Provide the (X, Y) coordinate of the cell's center where the given text is located.  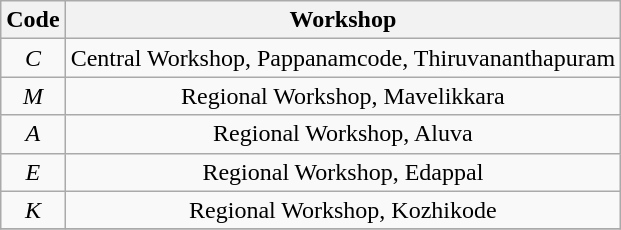
C (33, 58)
E (33, 172)
Regional Workshop, Aluva (342, 134)
K (33, 210)
Regional Workshop, Mavelikkara (342, 96)
Central Workshop, Pappanamcode, Thiruvananthapuram (342, 58)
M (33, 96)
Regional Workshop, Kozhikode (342, 210)
Workshop (342, 20)
Regional Workshop, Edappal (342, 172)
Code (33, 20)
A (33, 134)
